Provide the (X, Y) coordinate of the cell's center where the given text is located.  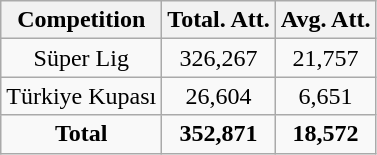
6,651 (326, 96)
326,267 (219, 58)
Türkiye Kupası (82, 96)
26,604 (219, 96)
Total (82, 134)
Avg. Att. (326, 20)
Total. Att. (219, 20)
352,871 (219, 134)
21,757 (326, 58)
Competition (82, 20)
Süper Lig (82, 58)
18,572 (326, 134)
